Provide the (X, Y) coordinate of the cell's center where the given text is located.  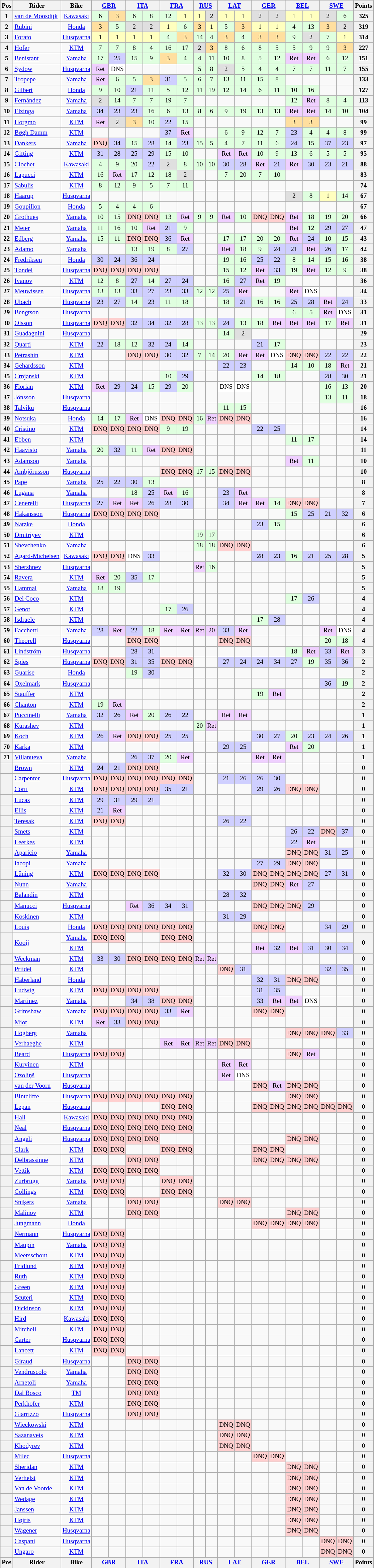
Olsson (37, 323)
Guadagnini (37, 334)
Angeli (37, 1139)
Weckman (37, 959)
Corti (37, 789)
Beard (37, 1054)
319 (363, 27)
Vendruscolo (37, 1372)
Grimshaw (37, 1012)
Perkhofer (37, 1404)
49 (7, 525)
Notsuka (37, 419)
Shershnev (37, 567)
Nermann (37, 1234)
TM (76, 1393)
Ivanov (37, 281)
Gifting (37, 154)
Ambjörnsson (37, 472)
Natzke (37, 525)
Sabulis (37, 185)
55 (7, 588)
Shevchenko (37, 546)
Sazanavets (37, 1435)
Haberland (37, 980)
Manucci (37, 906)
Dmitriyev (37, 535)
Arnetoli (37, 1383)
Meier (37, 228)
151 (363, 59)
Oxelmark (37, 684)
Talviku (37, 408)
314 (363, 37)
Agard-Michelsen (37, 556)
Sniķers (37, 1202)
Lindström (37, 652)
Carter (37, 1340)
Smets (37, 832)
325 (363, 16)
Crnjanski (37, 376)
97 (363, 143)
Puccinelli (37, 715)
Spies (37, 662)
Ruth (37, 1276)
59 (7, 630)
Cenerelli (37, 503)
Kurvinen (37, 1065)
68 (7, 726)
58 (7, 620)
Iacopi (37, 863)
Hird (37, 1319)
Lucas (37, 800)
Jönsson (37, 397)
Gilbert (37, 90)
Tropepe (37, 80)
Scuteri (37, 1298)
83 (363, 175)
Lüning (37, 874)
Khodyrev (37, 1446)
Janssen (37, 1510)
Elzinga (37, 111)
Bintcliffe (37, 1097)
Gehardsson (37, 366)
Tøndel (37, 270)
127 (363, 90)
62 (7, 662)
70 (7, 747)
van de Moosdijk (37, 16)
71 (7, 758)
Martinez (37, 1001)
Theorell (37, 641)
227 (363, 48)
Wagener (37, 1531)
Lepan (37, 1107)
Dal Bosco (37, 1393)
Edberg (37, 239)
Louis (37, 927)
Giraud (37, 1361)
Caspani (37, 1541)
Ludwig (37, 991)
Kooij (37, 943)
Haarup (37, 196)
Bøgh Damm (37, 133)
60 (7, 641)
61 (7, 652)
44 (7, 472)
Fridlund (37, 1266)
53 (7, 567)
Fredriksen (37, 260)
Priidel (37, 969)
Meersschout (37, 1255)
Koch (37, 736)
74 (363, 185)
Benistant (37, 59)
69 (7, 736)
Teresak (37, 821)
45 (7, 482)
Goupillon (37, 207)
Ellis (37, 810)
51 (7, 546)
Clark (37, 1150)
Guarise (37, 673)
Forato (37, 37)
Jungmann (37, 1224)
Maupin (37, 1245)
Dickinson (37, 1308)
Ozoliņš (37, 1075)
Rubini (37, 27)
Ebben (37, 440)
50 (7, 535)
Sheridan (37, 1467)
Leerkes (37, 842)
Isdraele (37, 620)
Karka (37, 747)
Malinov (37, 1213)
Nunn (37, 885)
Wedage (37, 1499)
104 (363, 111)
Petrashin (37, 355)
57 (7, 609)
Chanton (37, 705)
Genot (37, 609)
Van de Voorde (37, 1488)
Facchetti (37, 630)
Quarti (37, 344)
54 (7, 577)
Kurashev (37, 726)
Grothues (37, 217)
Giarrizzo (37, 1414)
Stauffer (37, 694)
113 (363, 101)
Brown (37, 768)
39 (7, 419)
Verhelst (37, 1478)
52 (7, 556)
Miot (37, 1022)
Carpenter (37, 779)
van der Voorn (37, 1086)
88 (363, 164)
Vettik (37, 1171)
Neal (37, 1128)
Villanueva (37, 758)
Zurbrügg (37, 1181)
Bengtson (37, 313)
Ravera (37, 577)
Verhaeghe (37, 1043)
Lapucci (37, 175)
Hofer (37, 48)
48 (7, 514)
Wieckowski (37, 1425)
Koskinen (37, 917)
Collings (37, 1192)
Ungaro (37, 1552)
Højris (37, 1520)
133 (363, 80)
Delbrassinne (37, 1160)
Green (37, 1287)
95 (363, 154)
Mitchell (37, 1330)
56 (7, 599)
Milec (37, 1457)
Hammal (37, 588)
Cristino (37, 429)
Högberg (37, 1033)
Florian (37, 387)
Lancett (37, 1351)
Pape (37, 482)
41 (7, 440)
63 (7, 673)
Horgmo (37, 122)
Lugana (37, 493)
Meuwissen (37, 292)
Adamo (37, 249)
64 (7, 684)
Aparicio (37, 853)
Del Coco (37, 599)
Hakansson (37, 514)
Haavisto (37, 450)
Dankers (37, 143)
Sydow (37, 69)
65 (7, 694)
Fernández (37, 101)
Hall (37, 1118)
155 (363, 69)
Balandin (37, 895)
Clochet (37, 164)
Adamson (37, 461)
46 (7, 493)
Ubach (37, 302)
40 (7, 429)
